Locate the cell with the specified text and output its [X, Y] center coordinate. 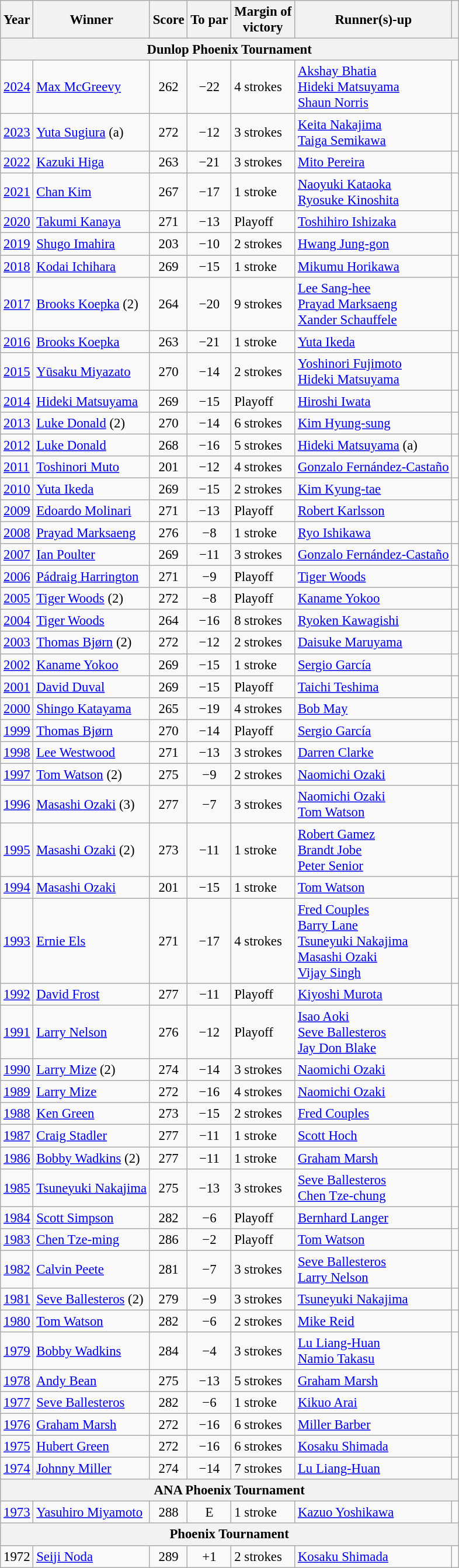
Seve Ballesteros Chen Tze-chung [374, 1188]
2006 [17, 577]
Masashi Ozaki (2) [91, 850]
267 [168, 193]
1993 [17, 941]
Darren Clarke [374, 753]
Craig Stadler [91, 1136]
2007 [17, 555]
Brooks Koepka (2) [91, 304]
2024 [17, 87]
Mito Pereira [374, 162]
−20 [209, 304]
Ken Green [91, 1114]
Larry Nelson [91, 1032]
2013 [17, 423]
1989 [17, 1092]
Toshihiro Ishizaka [374, 222]
Edoardo Molinari [91, 511]
7 strokes [263, 1469]
8 strokes [263, 621]
Lu Liang-Huan Namio Takasu [374, 1351]
1997 [17, 774]
Mike Reid [374, 1321]
Max McGreevy [91, 87]
Luke Donald [91, 445]
Prayad Marksaeng [91, 533]
Masashi Ozaki [91, 888]
Lu Liang-Huan [374, 1469]
−2 [209, 1239]
Hideki Matsuyama (a) [374, 445]
1980 [17, 1321]
Robert Karlsson [374, 511]
1978 [17, 1381]
2020 [17, 222]
Thomas Bjørn [91, 731]
289 [168, 1556]
1988 [17, 1114]
Naomichi Ozaki Tom Watson [374, 805]
Score [168, 20]
2017 [17, 304]
1972 [17, 1556]
203 [168, 244]
Hiroshi Iwata [374, 401]
2001 [17, 687]
286 [168, 1239]
+1 [209, 1556]
Isao Aoki Seve Ballesteros Jay Don Blake [374, 1032]
Chen Tze-ming [91, 1239]
1983 [17, 1239]
284 [168, 1351]
1991 [17, 1032]
Scott Hoch [374, 1136]
Fred Couples [374, 1114]
Kiyoshi Murota [374, 995]
1975 [17, 1447]
Shugo Imahira [91, 244]
2016 [17, 342]
1977 [17, 1403]
1995 [17, 850]
Bob May [374, 708]
2021 [17, 193]
Robert Gamez Brandt Jobe Peter Senior [374, 850]
2003 [17, 643]
Miller Barber [374, 1425]
2010 [17, 489]
David Duval [91, 687]
262 [168, 87]
Daisuke Maruyama [374, 643]
Luke Donald (2) [91, 423]
2023 [17, 133]
Lee Westwood [91, 753]
Taichi Teshima [374, 687]
2008 [17, 533]
Hwang Jung-gon [374, 244]
Kazuki Higa [91, 162]
Yasuhiro Miyamoto [91, 1513]
281 [168, 1270]
Toshinori Muto [91, 467]
Brooks Koepka [91, 342]
−19 [209, 708]
E [209, 1513]
1979 [17, 1351]
Larry Mize (2) [91, 1070]
Kodai Ichihara [91, 266]
Hideki Matsuyama [91, 401]
Thomas Bjørn (2) [91, 643]
Year [17, 20]
Seve Ballesteros [91, 1403]
Keita Nakajima Taiga Semikawa [374, 133]
Tiger Woods (2) [91, 599]
Calvin Peete [91, 1270]
Ryoken Kawagishi [374, 621]
Tom Watson (2) [91, 774]
Takumi Kanaya [91, 222]
2000 [17, 708]
2004 [17, 621]
Seve Ballesteros (2) [91, 1299]
2014 [17, 401]
−10 [209, 244]
1990 [17, 1070]
2019 [17, 244]
2009 [17, 511]
−22 [209, 87]
Seve Ballesteros Larry Nelson [374, 1270]
Naoyuki Kataoka Ryosuke Kinoshita [374, 193]
Hubert Green [91, 1447]
Yūsaku Miyazato [91, 371]
2002 [17, 665]
2022 [17, 162]
Kazuo Yoshikawa [374, 1513]
2018 [17, 266]
Kim Kyung-tae [374, 489]
Yuta Sugiura (a) [91, 133]
Pádraig Harrington [91, 577]
1994 [17, 888]
Scott Simpson [91, 1218]
1992 [17, 995]
Andy Bean [91, 1381]
1987 [17, 1136]
Fred Couples Barry Lane Tsuneyuki Nakajima Masashi Ozaki Vijay Singh [374, 941]
Ryo Ishikawa [374, 533]
Bobby Wadkins (2) [91, 1158]
1974 [17, 1469]
1986 [17, 1158]
1981 [17, 1299]
Dunlop Phoenix Tournament [229, 50]
ANA Phoenix Tournament [229, 1490]
1985 [17, 1188]
1982 [17, 1270]
Akshay Bhatia Hideki Matsuyama Shaun Norris [374, 87]
9 strokes [263, 304]
Winner [91, 20]
1999 [17, 731]
2015 [17, 371]
288 [168, 1513]
1984 [17, 1218]
Yoshinori Fujimoto Hideki Matsuyama [374, 371]
Lee Sang-hee Prayad Marksaeng Xander Schauffele [374, 304]
268 [168, 445]
Bernhard Langer [374, 1218]
Kikuo Arai [374, 1403]
1973 [17, 1513]
Margin ofvictory [263, 20]
Runner(s)-up [374, 20]
Johnny Miller [91, 1469]
David Frost [91, 995]
Shingo Katayama [91, 708]
−4 [209, 1351]
Chan Kim [91, 193]
1996 [17, 805]
1976 [17, 1425]
279 [168, 1299]
2012 [17, 445]
Bobby Wadkins [91, 1351]
Ernie Els [91, 941]
To par [209, 20]
2005 [17, 599]
Ian Poulter [91, 555]
Masashi Ozaki (3) [91, 805]
2011 [17, 467]
Phoenix Tournament [229, 1535]
Larry Mize [91, 1092]
Kim Hyung-sung [374, 423]
1998 [17, 753]
265 [168, 708]
Seiji Noda [91, 1556]
Mikumu Horikawa [374, 266]
